Determine the [X, Y] coordinate at the center of the cell enclosing the given text.  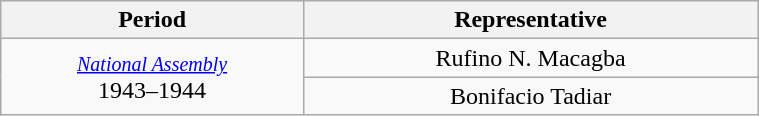
Representative [530, 20]
Rufino N. Macagba [530, 58]
Bonifacio Tadiar [530, 96]
Period [152, 20]
National Assembly1943–1944 [152, 77]
